From the cell containing the given text, extract its center point as (X, Y) coordinate. 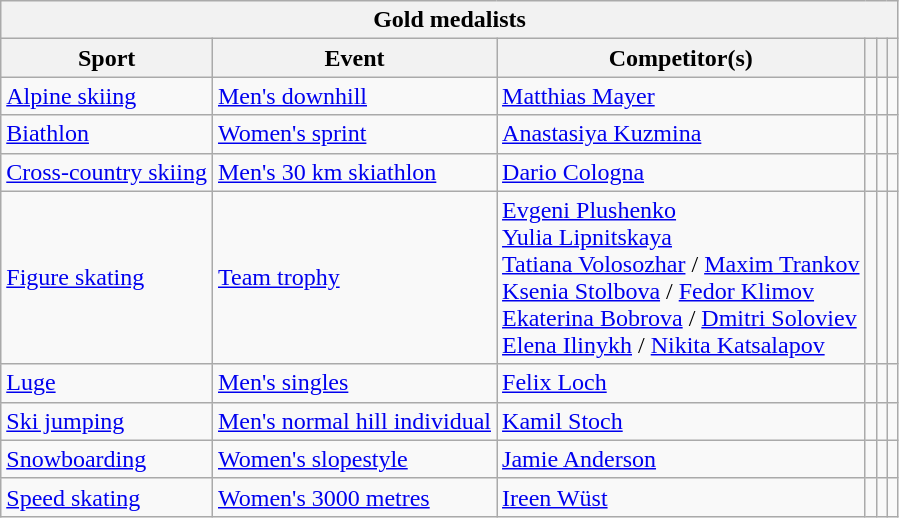
Felix Loch (682, 383)
Gold medalists (450, 20)
Matthias Mayer (682, 96)
Figure skating (107, 278)
Men's downhill (354, 96)
Men's 30 km skiathlon (354, 172)
Women's sprint (354, 134)
Kamil Stoch (682, 421)
Competitor(s) (682, 58)
Men's normal hill individual (354, 421)
Luge (107, 383)
Event (354, 58)
Team trophy (354, 278)
Women's slopestyle (354, 459)
Sport (107, 58)
Snowboarding (107, 459)
Ski jumping (107, 421)
Men's singles (354, 383)
Women's 3000 metres (354, 497)
Alpine skiing (107, 96)
Ireen Wüst (682, 497)
Dario Cologna (682, 172)
Biathlon (107, 134)
Cross-country skiing (107, 172)
Jamie Anderson (682, 459)
Speed skating (107, 497)
Anastasiya Kuzmina (682, 134)
